Find where the given text appears and provide that cell's center as (X, Y) coordinate. 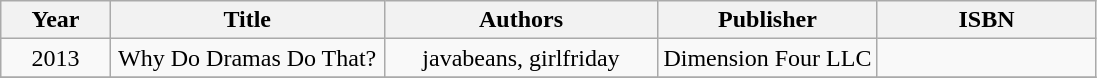
Authors (521, 20)
2013 (56, 58)
javabeans, girlfriday (521, 58)
Title (247, 20)
Publisher (768, 20)
Why Do Dramas Do That? (247, 58)
Year (56, 20)
Dimension Four LLC (768, 58)
ISBN (986, 20)
